Search for the cell housing the specified text and yield its [X, Y] center coordinate. 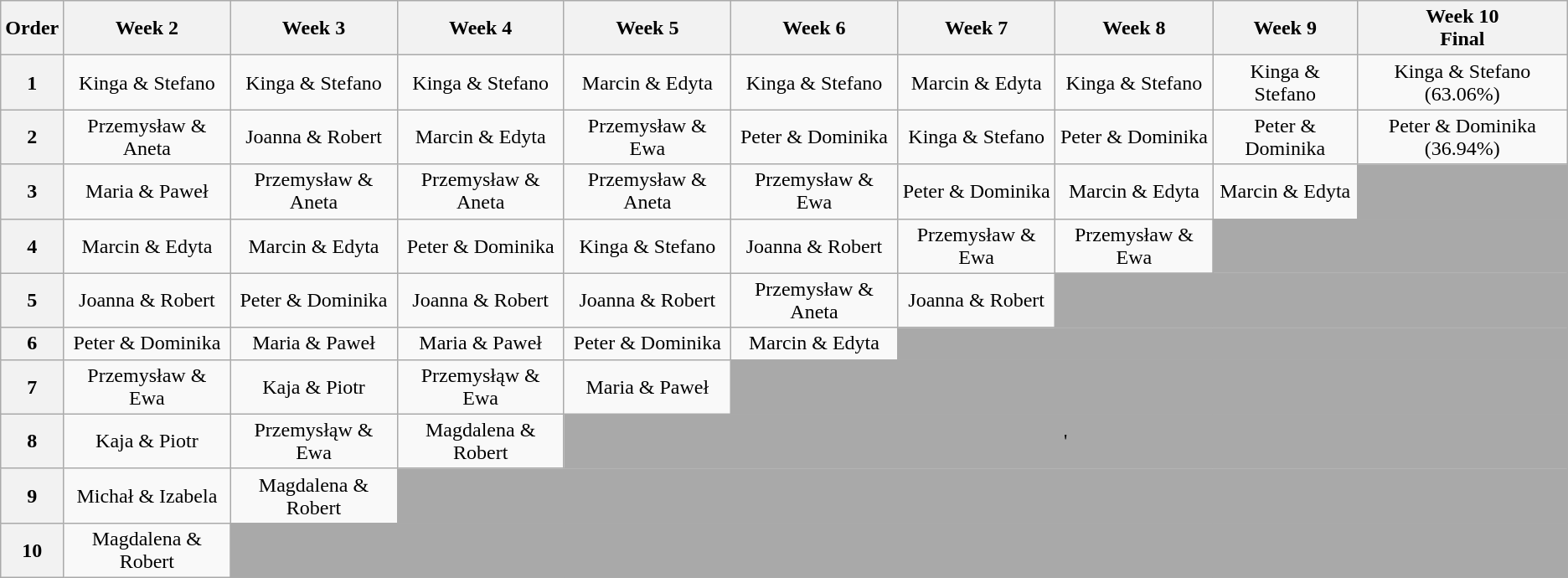
5 [32, 300]
8 [32, 441]
3 [32, 191]
4 [32, 246]
Kinga & Stefano (63.06%) [1462, 82]
Week 4 [481, 28]
7 [32, 387]
' [1065, 441]
6 [32, 343]
10 [32, 550]
Order [32, 28]
Peter & Dominika (36.94%) [1462, 137]
1 [32, 82]
Week 8 [1134, 28]
Michał & Izabela [147, 496]
9 [32, 496]
Week 7 [977, 28]
Week 9 [1285, 28]
2 [32, 137]
Week 10Final [1462, 28]
Week 3 [313, 28]
Week 6 [814, 28]
Week 2 [147, 28]
Week 5 [647, 28]
